Return (x, y) of the center of cell containing provided text 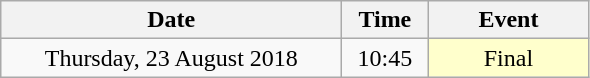
Time (385, 20)
Thursday, 23 August 2018 (172, 58)
Final (508, 58)
Event (508, 20)
Date (172, 20)
10:45 (385, 58)
